Find where the given text appears and provide that cell's center as (X, Y) coordinate. 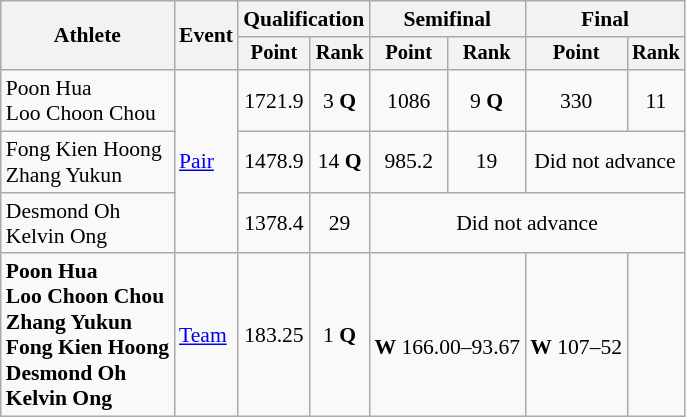
Pair (206, 162)
330 (576, 100)
1378.4 (274, 224)
Team (206, 336)
3 Q (340, 100)
W 107–52 (576, 336)
Event (206, 36)
9 Q (486, 100)
1721.9 (274, 100)
Final (604, 19)
29 (340, 224)
Desmond OhKelvin Ong (88, 224)
985.2 (408, 162)
Qualification (304, 19)
1 Q (340, 336)
Poon HuaLoo Choon ChouZhang YukunFong Kien HoongDesmond OhKelvin Ong (88, 336)
1478.9 (274, 162)
Semifinal (447, 19)
W 166.00–93.67 (447, 336)
Poon HuaLoo Choon Chou (88, 100)
Fong Kien HoongZhang Yukun (88, 162)
183.25 (274, 336)
Athlete (88, 36)
1086 (408, 100)
19 (486, 162)
14 Q (340, 162)
11 (656, 100)
